From the cell containing the given text, extract its center point as (x, y) coordinate. 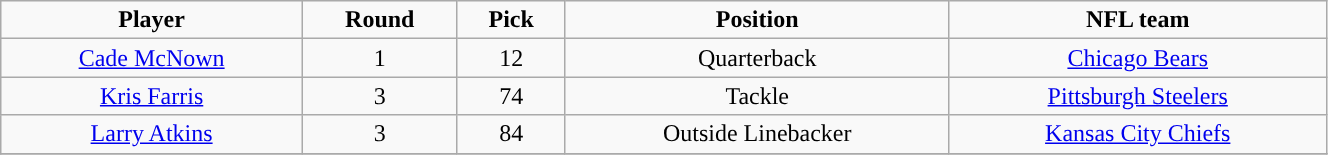
Cade McNown (152, 58)
Position (757, 20)
74 (511, 96)
84 (511, 134)
1 (380, 58)
Round (380, 20)
Pittsburgh Steelers (1138, 96)
Player (152, 20)
12 (511, 58)
Pick (511, 20)
Chicago Bears (1138, 58)
Kris Farris (152, 96)
Outside Linebacker (757, 134)
Kansas City Chiefs (1138, 134)
Quarterback (757, 58)
Larry Atkins (152, 134)
Tackle (757, 96)
NFL team (1138, 20)
